Output the (x, y) coordinate of the center of the cell containing the given text.  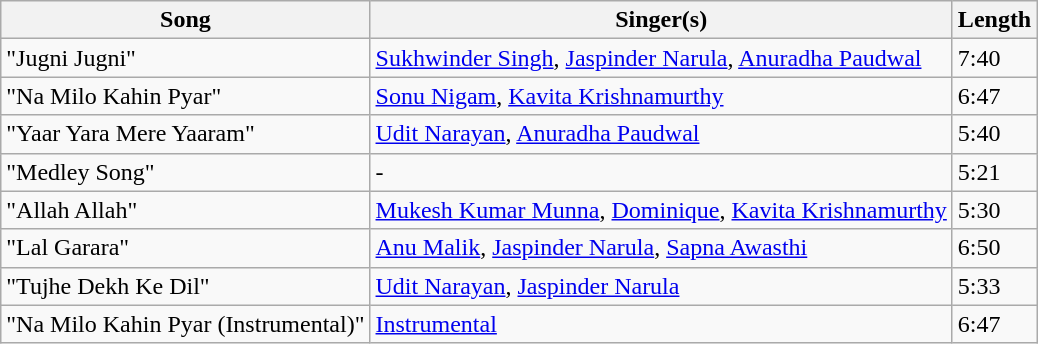
5:33 (994, 286)
Mukesh Kumar Munna, Dominique, Kavita Krishnamurthy (661, 210)
"Na Milo Kahin Pyar" (186, 96)
"Na Milo Kahin Pyar (Instrumental)" (186, 324)
"Jugni Jugni" (186, 58)
5:40 (994, 134)
"Allah Allah" (186, 210)
Udit Narayan, Anuradha Paudwal (661, 134)
"Tujhe Dekh Ke Dil" (186, 286)
6:50 (994, 248)
5:30 (994, 210)
"Yaar Yara Mere Yaaram" (186, 134)
"Medley Song" (186, 172)
7:40 (994, 58)
Song (186, 20)
Singer(s) (661, 20)
- (661, 172)
Sonu Nigam, Kavita Krishnamurthy (661, 96)
Sukhwinder Singh, Jaspinder Narula, Anuradha Paudwal (661, 58)
Instrumental (661, 324)
Anu Malik, Jaspinder Narula, Sapna Awasthi (661, 248)
"Lal Garara" (186, 248)
Length (994, 20)
5:21 (994, 172)
Udit Narayan, Jaspinder Narula (661, 286)
